Extract the (X, Y) coordinate from the center of the cell holding the provided text.  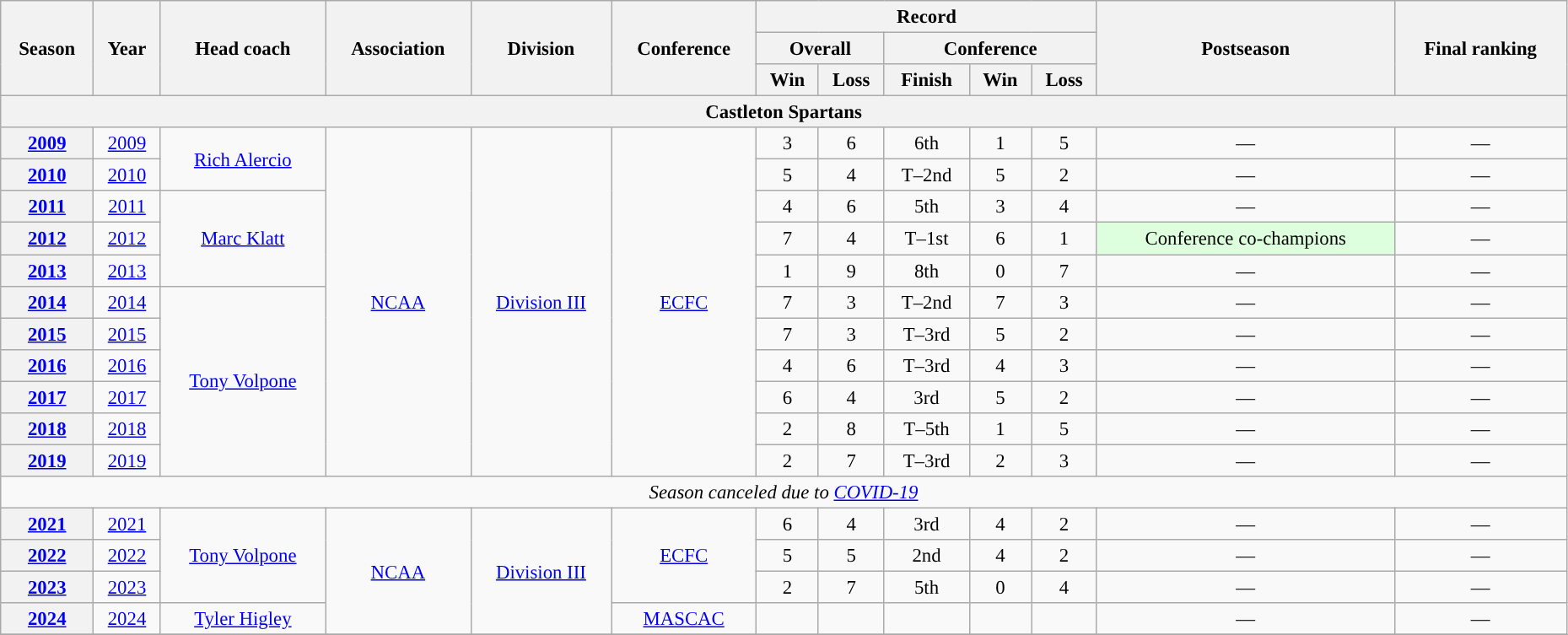
Final ranking (1480, 49)
9 (851, 271)
MASCAC (684, 619)
Postseason (1245, 49)
6th (926, 143)
Record (927, 17)
Head coach (243, 49)
T–1st (926, 239)
Season canceled due to COVID-19 (784, 492)
Marc Klatt (243, 238)
Rich Alercio (243, 159)
2nd (926, 556)
Finish (926, 80)
8th (926, 271)
Year (127, 49)
Division (541, 49)
Castleton Spartans (784, 112)
Conference co-champions (1245, 239)
Tyler Higley (243, 619)
Association (398, 49)
8 (851, 429)
Overall (820, 49)
Season (47, 49)
T–5th (926, 429)
